Locate the cell with the specified text and output its (x, y) center coordinate. 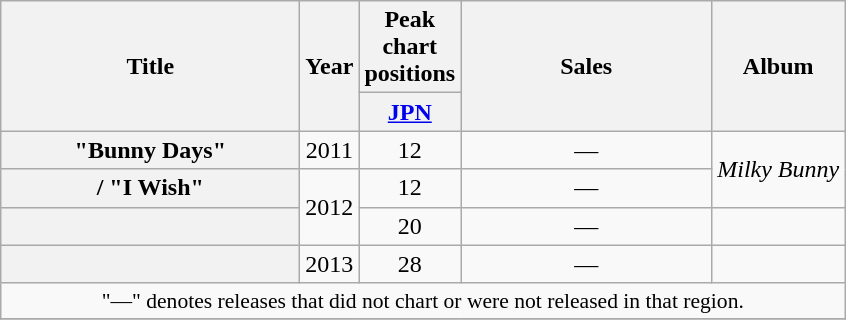
Peak chart positions (410, 47)
20 (410, 226)
Sales (586, 66)
Title (150, 66)
2012 (330, 207)
2013 (330, 264)
Year (330, 66)
Milky Bunny (778, 169)
/ "I Wish" (150, 188)
Album (778, 66)
2011 (330, 150)
28 (410, 264)
"Bunny Days" (150, 150)
JPN (410, 112)
"—" denotes releases that did not chart or were not released in that region. (423, 301)
